Capture the cell that displays the provided text and extract its (x, y) central coordinate. 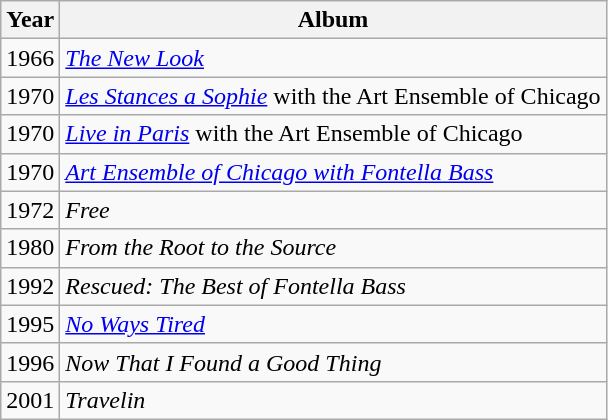
Rescued: The Best of Fontella Bass (333, 286)
1966 (30, 58)
1972 (30, 210)
Free (333, 210)
1992 (30, 286)
1996 (30, 362)
From the Root to the Source (333, 248)
1995 (30, 324)
No Ways Tired (333, 324)
Travelin (333, 400)
Year (30, 20)
The New Look (333, 58)
1980 (30, 248)
Art Ensemble of Chicago with Fontella Bass (333, 172)
2001 (30, 400)
Album (333, 20)
Now That I Found a Good Thing (333, 362)
Live in Paris with the Art Ensemble of Chicago (333, 134)
Les Stances a Sophie with the Art Ensemble of Chicago (333, 96)
